From the cell containing the given text, extract its center point as (X, Y) coordinate. 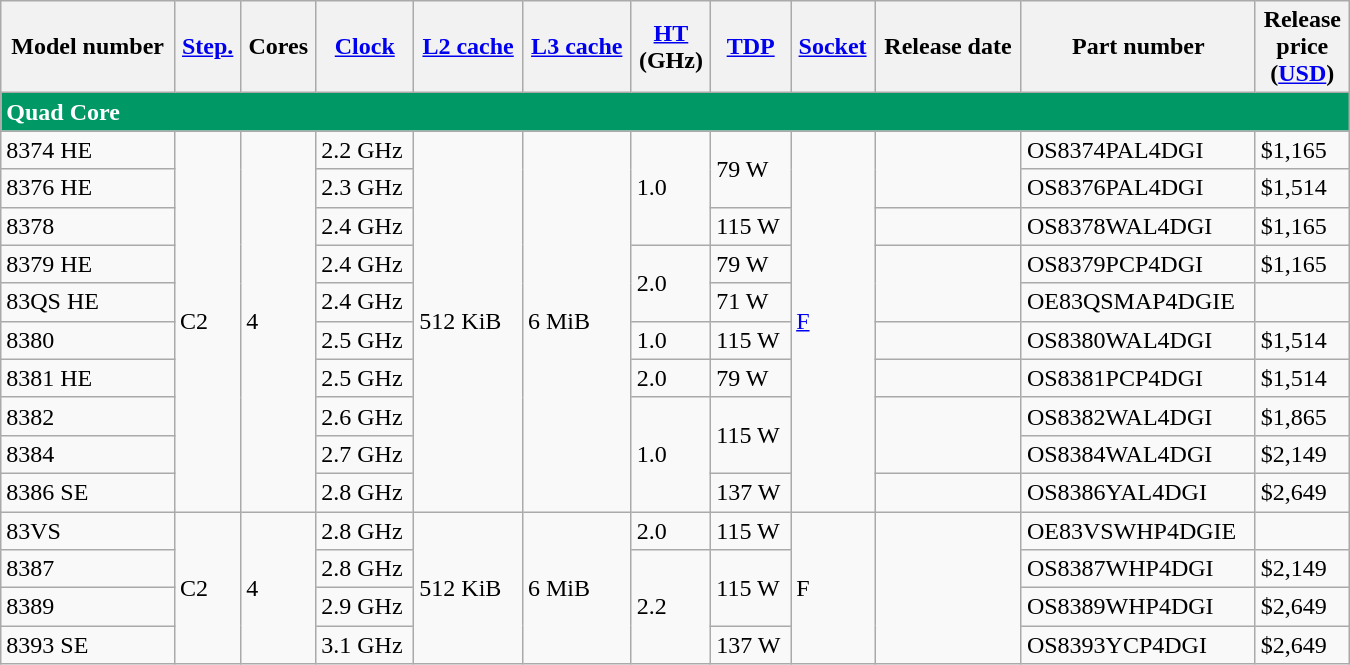
2.2 (671, 607)
8387 (88, 569)
$1,865 (1302, 416)
8393 SE (88, 645)
OS8376PAL4DGI (1138, 188)
83VS (88, 531)
OE83VSWHP4DGIE (1138, 531)
8378 (88, 226)
OS8386YAL4DGI (1138, 492)
OS8382WAL4DGI (1138, 416)
L2 cache (468, 47)
Releaseprice(USD) (1302, 47)
L3 cache (576, 47)
2.2 GHz (365, 150)
83QS HE (88, 302)
OS8378WAL4DGI (1138, 226)
8382 (88, 416)
OS8374PAL4DGI (1138, 150)
OS8380WAL4DGI (1138, 340)
8376 HE (88, 188)
Clock (365, 47)
2.3 GHz (365, 188)
OS8381PCP4DGI (1138, 378)
HT(GHz) (671, 47)
8384 (88, 454)
8389 (88, 607)
Release date (948, 47)
OE83QSMAP4DGIE (1138, 302)
8386 SE (88, 492)
OS8393YCP4DGI (1138, 645)
8381 HE (88, 378)
8379 HE (88, 264)
OS8387WHP4DGI (1138, 569)
Quad Core (675, 112)
TDP (751, 47)
Socket (833, 47)
71 W (751, 302)
2.6 GHz (365, 416)
8380 (88, 340)
2.7 GHz (365, 454)
Part number (1138, 47)
OS8389WHP4DGI (1138, 607)
3.1 GHz (365, 645)
Cores (278, 47)
Model number (88, 47)
Step. (208, 47)
8374 HE (88, 150)
OS8379PCP4DGI (1138, 264)
2.9 GHz (365, 607)
OS8384WAL4DGI (1138, 454)
